Scan for the cell matching the given text and deliver its (X, Y) coordinate at center. 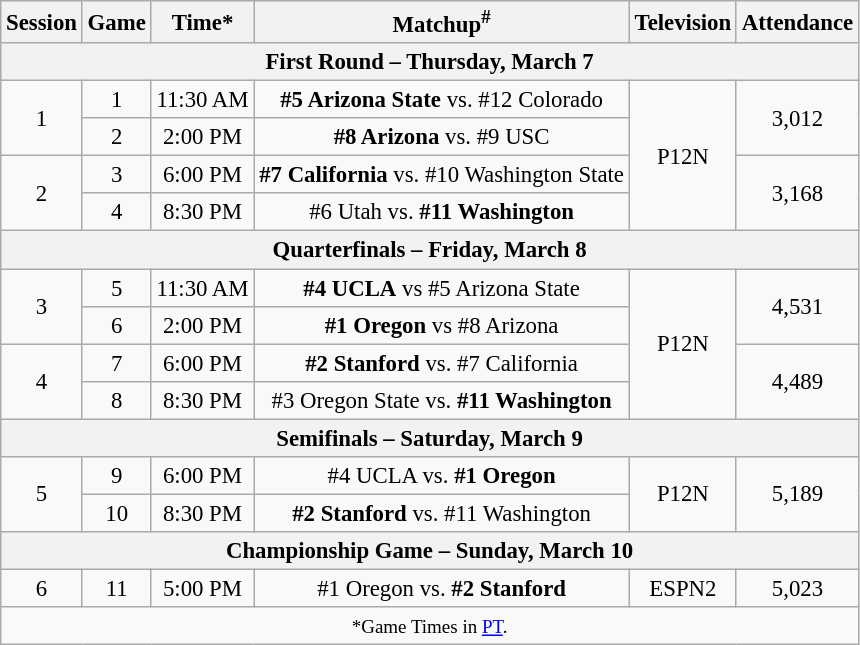
5,023 (797, 588)
#2 Stanford vs. #7 California (442, 363)
ESPN2 (682, 588)
*Game Times in PT. (430, 626)
First Round – Thursday, March 7 (430, 62)
8 (116, 400)
#8 Arizona vs. #9 USC (442, 137)
3,012 (797, 118)
Session (42, 22)
11 (116, 588)
Championship Game – Sunday, March 10 (430, 551)
Matchup# (442, 22)
9 (116, 476)
Game (116, 22)
Attendance (797, 22)
#7 California vs. #10 Washington State (442, 175)
7 (116, 363)
10 (116, 513)
Time* (202, 22)
5:00 PM (202, 588)
5,189 (797, 494)
3,168 (797, 194)
#4 UCLA vs. #1 Oregon (442, 476)
Quarterfinals – Friday, March 8 (430, 250)
#4 UCLA vs #5 Arizona State (442, 288)
#2 Stanford vs. #11 Washington (442, 513)
Television (682, 22)
Semifinals – Saturday, March 9 (430, 438)
4,489 (797, 382)
#6 Utah vs. #11 Washington (442, 213)
#1 Oregon vs #8 Arizona (442, 325)
4,531 (797, 306)
#3 Oregon State vs. #11 Washington (442, 400)
#1 Oregon vs. #2 Stanford (442, 588)
#5 Arizona State vs. #12 Colorado (442, 100)
